Search for the cell housing the specified text and yield its [x, y] center coordinate. 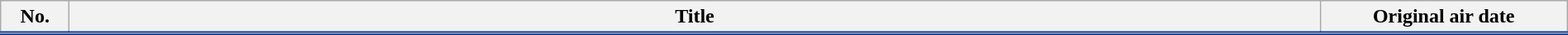
Original air date [1444, 17]
Title [695, 17]
No. [35, 17]
